For the text-containing cell, return its midpoint in [x, y] coordinate format. 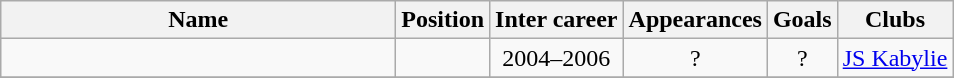
2004–2006 [556, 58]
Name [198, 20]
Clubs [895, 20]
JS Kabylie [895, 58]
Position [443, 20]
Inter career [556, 20]
Appearances [695, 20]
Goals [802, 20]
